Return the (x, y) coordinate for the center point of the cell that contains the specified text.  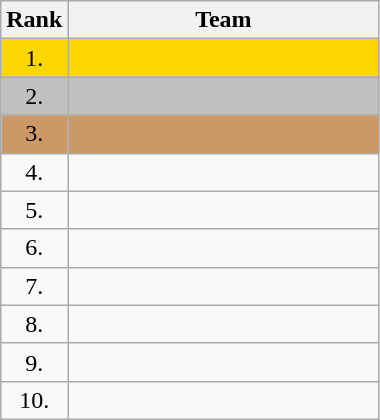
Team (224, 20)
4. (34, 172)
9. (34, 362)
1. (34, 58)
8. (34, 324)
10. (34, 400)
5. (34, 210)
Rank (34, 20)
6. (34, 248)
7. (34, 286)
2. (34, 96)
3. (34, 134)
